Detect which cell encompasses the target text, then output its (x, y) center coordinate. 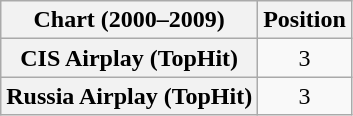
Russia Airplay (TopHit) (130, 96)
Position (305, 20)
Chart (2000–2009) (130, 20)
CIS Airplay (TopHit) (130, 58)
